Pinpoint the cell where the given text exists, returning its [x, y] midpoint coordinate. 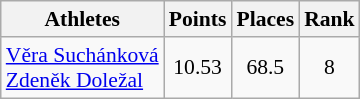
Points [198, 19]
Places [265, 19]
10.53 [198, 68]
68.5 [265, 68]
8 [330, 68]
Rank [330, 19]
Athletes [82, 19]
Věra SuchánkováZdeněk Doležal [82, 68]
